Determine the (x, y) coordinate at the center of the cell enclosing the given text.  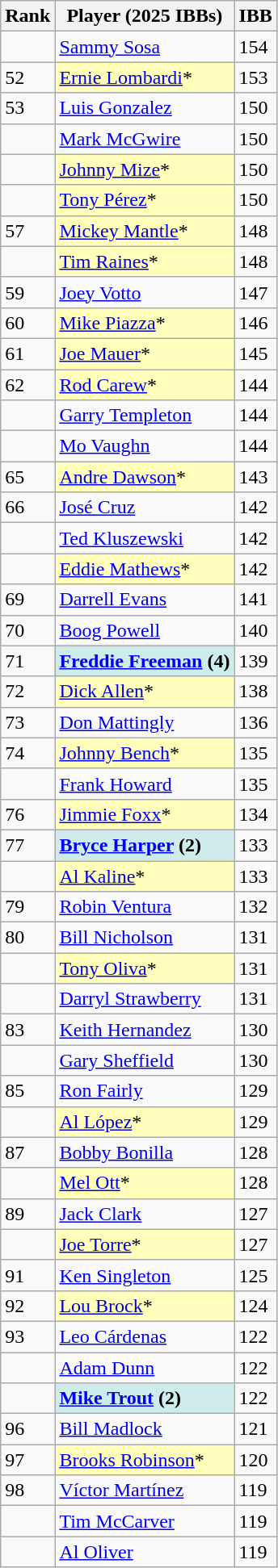
69 (27, 600)
Johnny Bench* (145, 753)
132 (255, 907)
97 (27, 1460)
Bill Madlock (145, 1429)
136 (255, 722)
146 (255, 323)
59 (27, 292)
Jimmie Foxx* (145, 814)
Tony Oliva* (145, 968)
José Cruz (145, 508)
74 (27, 753)
Darrell Evans (145, 600)
80 (27, 938)
92 (27, 1306)
73 (27, 722)
98 (27, 1491)
70 (27, 630)
Al Kaline* (145, 876)
Mike Trout (2) (145, 1399)
Víctor Martínez (145, 1491)
Garry Templeton (145, 416)
79 (27, 907)
IBB (255, 16)
91 (27, 1275)
66 (27, 508)
Mike Piazza* (145, 323)
154 (255, 47)
139 (255, 661)
Ernie Lombardi* (145, 77)
Andre Dawson* (145, 477)
Rank (27, 16)
Al Oliver (145, 1552)
Al López* (145, 1122)
Ted Kluszewski (145, 538)
60 (27, 323)
Mel Ott* (145, 1183)
61 (27, 353)
Ron Fairly (145, 1091)
89 (27, 1214)
65 (27, 477)
76 (27, 814)
Brooks Robinson* (145, 1460)
Jack Clark (145, 1214)
Rod Carew* (145, 385)
Tim Raines* (145, 261)
138 (255, 692)
Leo Cárdenas (145, 1336)
141 (255, 600)
Lou Brock* (145, 1306)
52 (27, 77)
Joe Torre* (145, 1244)
120 (255, 1460)
85 (27, 1091)
153 (255, 77)
Mo Vaughn (145, 446)
Darryl Strawberry (145, 999)
121 (255, 1429)
77 (27, 845)
Joey Votto (145, 292)
Mickey Mantle* (145, 231)
87 (27, 1152)
Joe Mauer* (145, 353)
Robin Ventura (145, 907)
93 (27, 1336)
125 (255, 1275)
140 (255, 630)
Bryce Harper (2) (145, 845)
Adam Dunn (145, 1368)
Ken Singleton (145, 1275)
Don Mattingly (145, 722)
143 (255, 477)
Sammy Sosa (145, 47)
Dick Allen* (145, 692)
Johnny Mize* (145, 169)
Eddie Mathews* (145, 569)
Frank Howard (145, 784)
Luis Gonzalez (145, 108)
62 (27, 385)
145 (255, 353)
124 (255, 1306)
147 (255, 292)
57 (27, 231)
Gary Sheffield (145, 1060)
96 (27, 1429)
Keith Hernandez (145, 1030)
71 (27, 661)
134 (255, 814)
Player (2025 IBBs) (145, 16)
Mark McGwire (145, 139)
Freddie Freeman (4) (145, 661)
72 (27, 692)
Tim McCarver (145, 1521)
Bobby Bonilla (145, 1152)
Boog Powell (145, 630)
53 (27, 108)
Bill Nicholson (145, 938)
83 (27, 1030)
Tony Pérez* (145, 200)
